Return [x, y] of the center of cell containing provided text 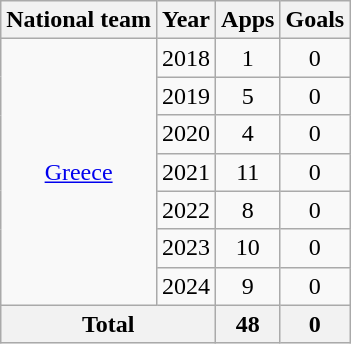
8 [248, 210]
11 [248, 172]
10 [248, 248]
2024 [186, 286]
2021 [186, 172]
Apps [248, 20]
5 [248, 96]
Goals [315, 20]
2023 [186, 248]
48 [248, 324]
2020 [186, 134]
Total [108, 324]
2018 [186, 58]
Greece [79, 172]
National team [79, 20]
2019 [186, 96]
1 [248, 58]
2022 [186, 210]
Year [186, 20]
4 [248, 134]
9 [248, 286]
